Output the [x, y] coordinate of the center of the cell containing the given text.  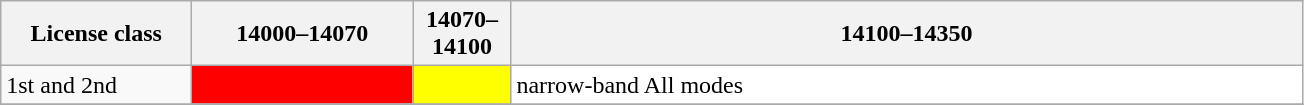
License class [96, 34]
14070–14100 [462, 34]
narrow-band All modes [906, 85]
14000–14070 [302, 34]
1st and 2nd [96, 85]
14100–14350 [906, 34]
